Determine the [x, y] coordinate at the center of the cell enclosing the given text.  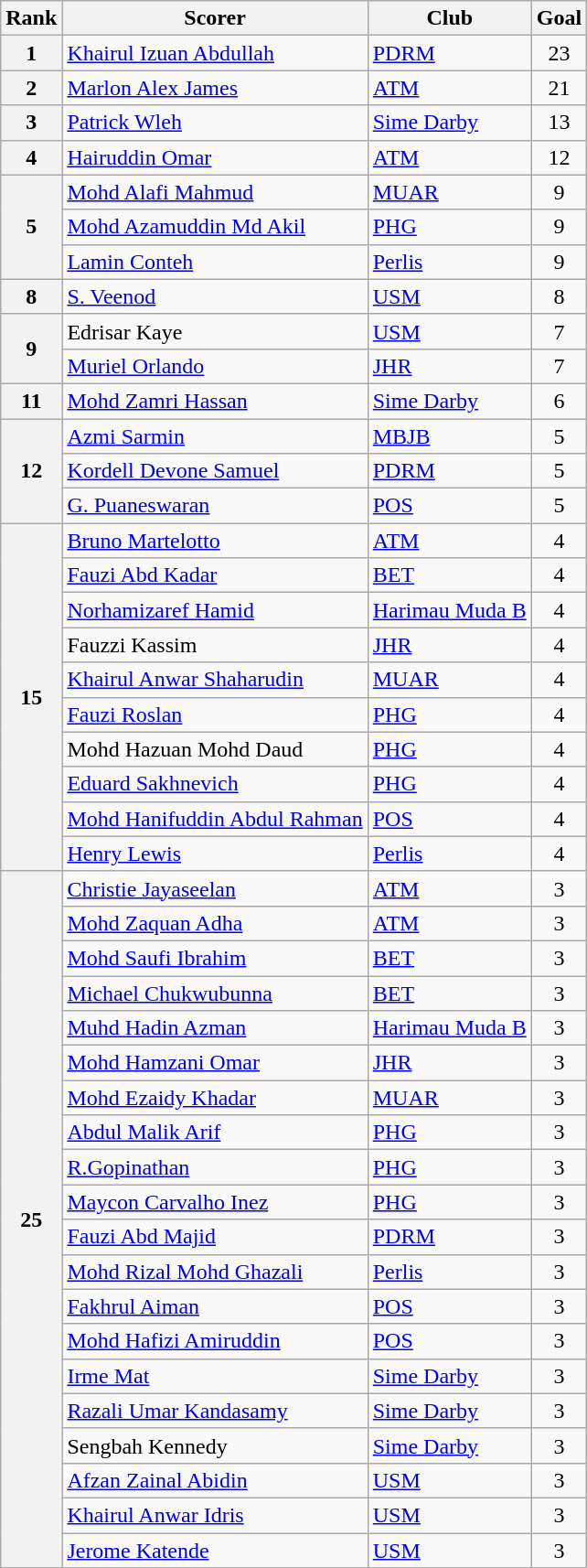
Khairul Anwar Idris [215, 1515]
Mohd Hamzani Omar [215, 1063]
G. Puaneswaran [215, 506]
Mohd Hazuan Mohd Daud [215, 749]
23 [559, 53]
Muriel Orlando [215, 366]
Michael Chukwubunna [215, 993]
Mohd Hafizi Amiruddin [215, 1341]
Henry Lewis [215, 854]
Azmi Sarmin [215, 436]
Khairul Anwar Shaharudin [215, 680]
R.Gopinathan [215, 1167]
Mohd Azamuddin Md Akil [215, 227]
Fakhrul Aiman [215, 1306]
Christie Jayaseelan [215, 888]
Hairuddin Omar [215, 157]
Abdul Malik Arif [215, 1133]
11 [31, 401]
Mohd Zamri Hassan [215, 401]
Sengbah Kennedy [215, 1445]
Khairul Izuan Abdullah [215, 53]
Mohd Hanifuddin Abdul Rahman [215, 819]
Scorer [215, 18]
Eduard Sakhnevich [215, 784]
MBJB [450, 436]
Mohd Saufi Ibrahim [215, 958]
S. Veenod [215, 296]
Mohd Ezaidy Khadar [215, 1098]
Irme Mat [215, 1376]
Fauzi Abd Kadar [215, 575]
Patrick Wleh [215, 123]
Fauzi Roslan [215, 714]
Edrisar Kaye [215, 331]
Maycon Carvalho Inez [215, 1202]
Club [450, 18]
Fauzzi Kassim [215, 645]
Marlon Alex James [215, 88]
Norhamizaref Hamid [215, 610]
Rank [31, 18]
Fauzi Abd Majid [215, 1237]
Bruno Martelotto [215, 541]
1 [31, 53]
15 [31, 697]
Mohd Rizal Mohd Ghazali [215, 1272]
Mohd Zaquan Adha [215, 923]
Muhd Hadin Azman [215, 1028]
Lamin Conteh [215, 262]
Mohd Alafi Mahmud [215, 192]
2 [31, 88]
6 [559, 401]
21 [559, 88]
Kordell Devone Samuel [215, 471]
Jerome Katende [215, 1551]
Afzan Zainal Abidin [215, 1480]
13 [559, 123]
Razali Umar Kandasamy [215, 1411]
25 [31, 1219]
Goal [559, 18]
